Find where the given text appears and provide that cell's center as (x, y) coordinate. 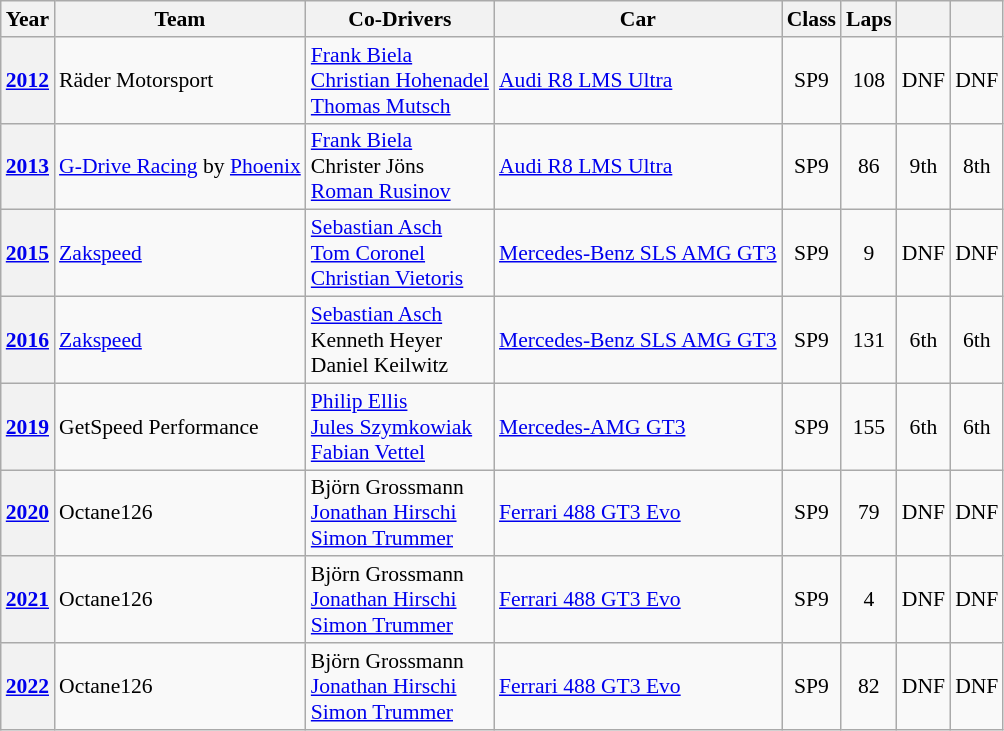
Sebastian Asch Tom Coronel Christian Vietoris (400, 254)
2022 (28, 686)
2013 (28, 166)
8th (976, 166)
G-Drive Racing by Phoenix (180, 166)
Räder Motorsport (180, 80)
131 (869, 340)
Laps (869, 19)
Class (812, 19)
Sebastian Asch Kenneth Heyer Daniel Keilwitz (400, 340)
2021 (28, 600)
9 (869, 254)
155 (869, 426)
2015 (28, 254)
108 (869, 80)
Co-Drivers (400, 19)
4 (869, 600)
79 (869, 514)
2019 (28, 426)
9th (924, 166)
Team (180, 19)
2012 (28, 80)
GetSpeed Performance (180, 426)
Car (638, 19)
Year (28, 19)
82 (869, 686)
Philip Ellis Jules Szymkowiak Fabian Vettel (400, 426)
2016 (28, 340)
Mercedes-AMG GT3 (638, 426)
Frank Biela Christer Jöns Roman Rusinov (400, 166)
2020 (28, 514)
86 (869, 166)
Frank Biela Christian Hohenadel Thomas Mutsch (400, 80)
